Determine the (X, Y) coordinate at the center of the cell enclosing the given text.  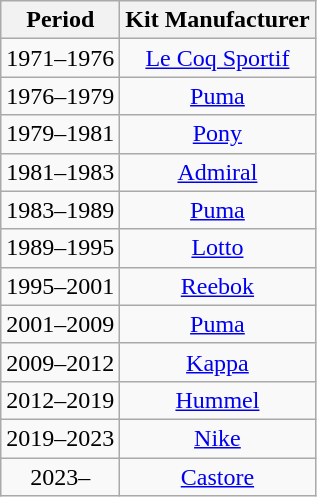
2001–2009 (60, 324)
Admiral (218, 172)
1981–1983 (60, 172)
Period (60, 20)
1971–1976 (60, 58)
2023– (60, 477)
2012–2019 (60, 400)
1983–1989 (60, 210)
Lotto (218, 248)
1989–1995 (60, 248)
Hummel (218, 400)
2009–2012 (60, 362)
1995–2001 (60, 286)
Nike (218, 438)
2019–2023 (60, 438)
Le Coq Sportif (218, 58)
Kit Manufacturer (218, 20)
Castore (218, 477)
Reebok (218, 286)
1976–1979 (60, 96)
1979–1981 (60, 134)
Kappa (218, 362)
Pony (218, 134)
